Return the (X, Y) coordinate for the center point of the cell that contains the specified text.  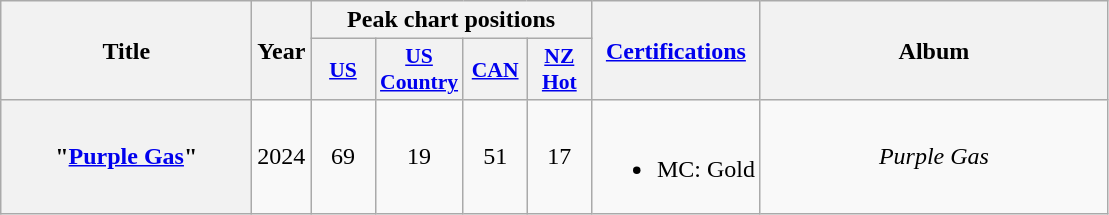
17 (559, 156)
Album (934, 50)
19 (419, 156)
Certifications (676, 50)
51 (495, 156)
NZ Hot (559, 70)
Year (282, 50)
Purple Gas (934, 156)
US (343, 70)
US Country (419, 70)
69 (343, 156)
2024 (282, 156)
"Purple Gas" (126, 156)
CAN (495, 70)
Title (126, 50)
MC: Gold (676, 156)
Peak chart positions (451, 20)
